Search for the cell housing the specified text and yield its (x, y) center coordinate. 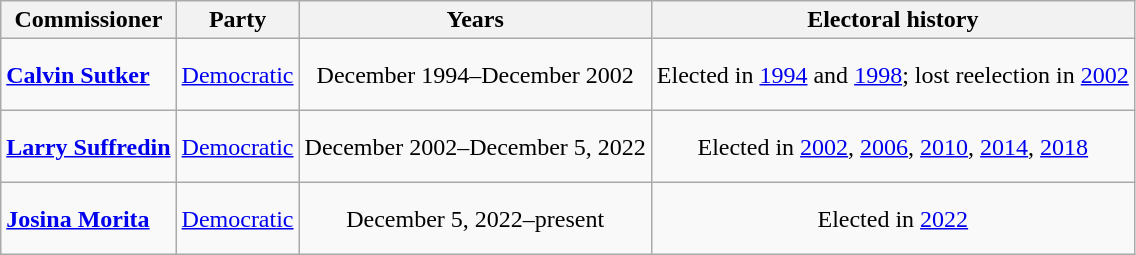
Larry Suffredin (88, 147)
Josina Morita (88, 219)
Calvin Sutker (88, 75)
December 1994–December 2002 (475, 75)
Years (475, 20)
Party (238, 20)
Elected in 1994 and 1998; lost reelection in 2002 (892, 75)
Commissioner (88, 20)
December 5, 2022–present (475, 219)
Elected in 2002, 2006, 2010, 2014, 2018 (892, 147)
Elected in 2022 (892, 219)
Electoral history (892, 20)
December 2002–December 5, 2022 (475, 147)
